Scan for the cell matching the given text and deliver its (x, y) coordinate at center. 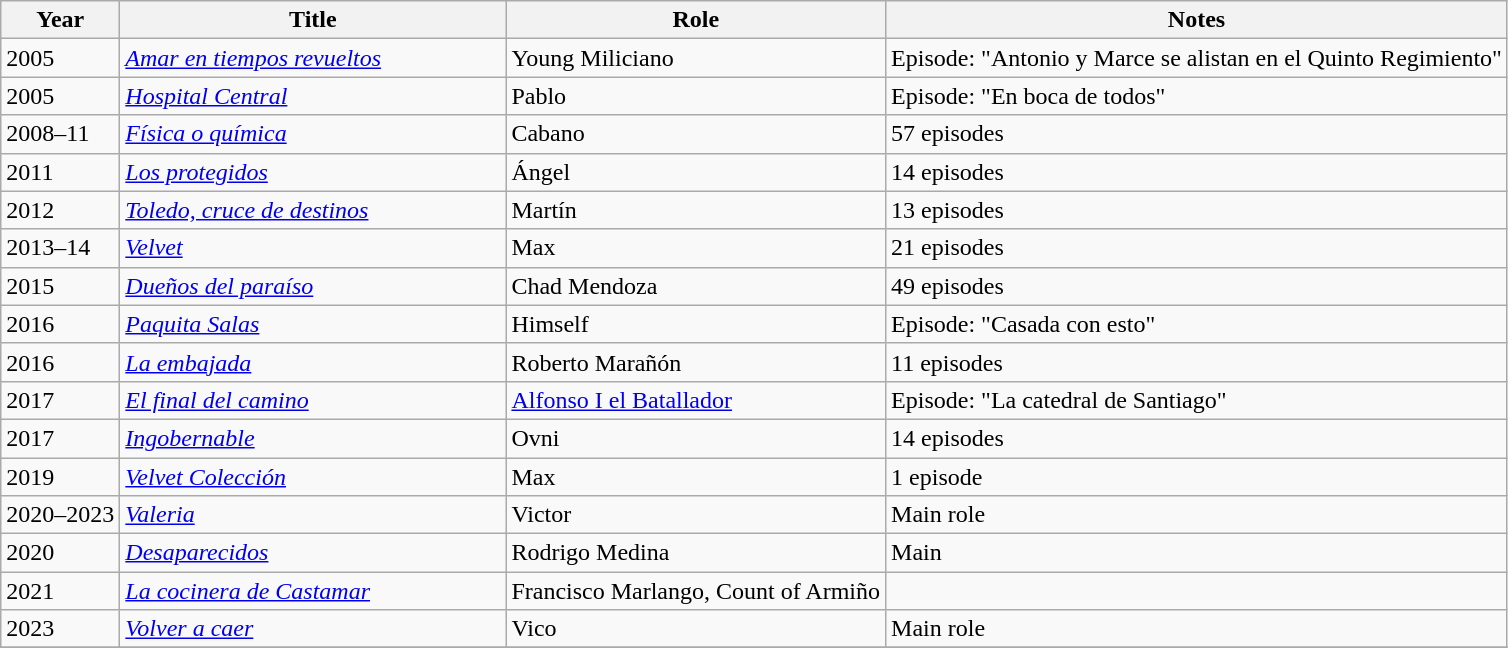
2021 (60, 591)
2019 (60, 477)
Roberto Marañón (696, 362)
Cabano (696, 134)
Desaparecidos (313, 553)
Main (1197, 553)
Valeria (313, 515)
Chad Mendoza (696, 286)
Notes (1197, 20)
2012 (60, 210)
Rodrigo Medina (696, 553)
Year (60, 20)
El final del camino (313, 400)
57 episodes (1197, 134)
Hospital Central (313, 96)
Victor (696, 515)
Episode: "Antonio y Marce se alistan en el Quinto Regimiento" (1197, 58)
2020–2023 (60, 515)
2015 (60, 286)
Episode: "La catedral de Santiago" (1197, 400)
1 episode (1197, 477)
Episode: "Casada con esto" (1197, 324)
Velvet (313, 248)
49 episodes (1197, 286)
Alfonso I el Batallador (696, 400)
2008–11 (60, 134)
Vico (696, 629)
Ovni (696, 438)
2013–14 (60, 248)
Role (696, 20)
Velvet Colección (313, 477)
2011 (60, 172)
Himself (696, 324)
Física o química (313, 134)
13 episodes (1197, 210)
Los protegidos (313, 172)
Martín (696, 210)
Pablo (696, 96)
2020 (60, 553)
2023 (60, 629)
Francisco Marlango, Count of Armiño (696, 591)
La cocinera de Castamar (313, 591)
Ángel (696, 172)
Toledo, cruce de destinos (313, 210)
21 episodes (1197, 248)
Amar en tiempos revueltos (313, 58)
Dueños del paraíso (313, 286)
Title (313, 20)
La embajada (313, 362)
Young Miliciano (696, 58)
Paquita Salas (313, 324)
Volver a caer (313, 629)
Ingobernable (313, 438)
11 episodes (1197, 362)
Episode: "En boca de todos" (1197, 96)
